Return the (X, Y) coordinate for the center point of the cell that contains the specified text.  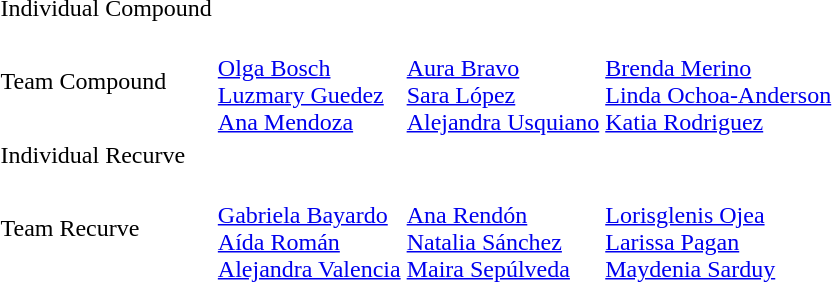
Olga BoschLuzmary GuedezAna Mendoza (309, 82)
Aura BravoSara LópezAlejandra Usquiano (503, 82)
